Determine the [x, y] coordinate at the center of the cell enclosing the given text.  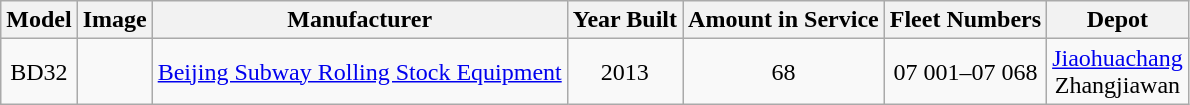
2013 [624, 72]
Fleet Numbers [965, 20]
Depot [1118, 20]
Model [39, 20]
68 [784, 72]
JiaohuachangZhangjiawan [1118, 72]
Image [114, 20]
BD32 [39, 72]
Amount in Service [784, 20]
Manufacturer [360, 20]
Beijing Subway Rolling Stock Equipment [360, 72]
07 001–07 068 [965, 72]
Year Built [624, 20]
